For the text-containing cell, return its midpoint in (x, y) coordinate format. 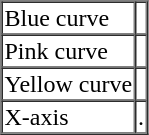
Pink curve (69, 50)
X-axis (69, 116)
. (141, 116)
Yellow curve (69, 84)
Blue curve (69, 18)
